Determine the (x, y) coordinate at the center of the cell enclosing the given text.  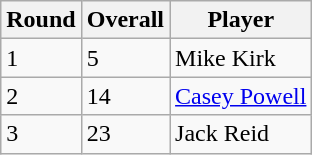
Player (241, 20)
Round (41, 20)
14 (125, 96)
3 (41, 134)
Casey Powell (241, 96)
5 (125, 58)
Mike Kirk (241, 58)
2 (41, 96)
Overall (125, 20)
1 (41, 58)
Jack Reid (241, 134)
23 (125, 134)
